Return the (X, Y) coordinate for the center point of the cell that contains the specified text.  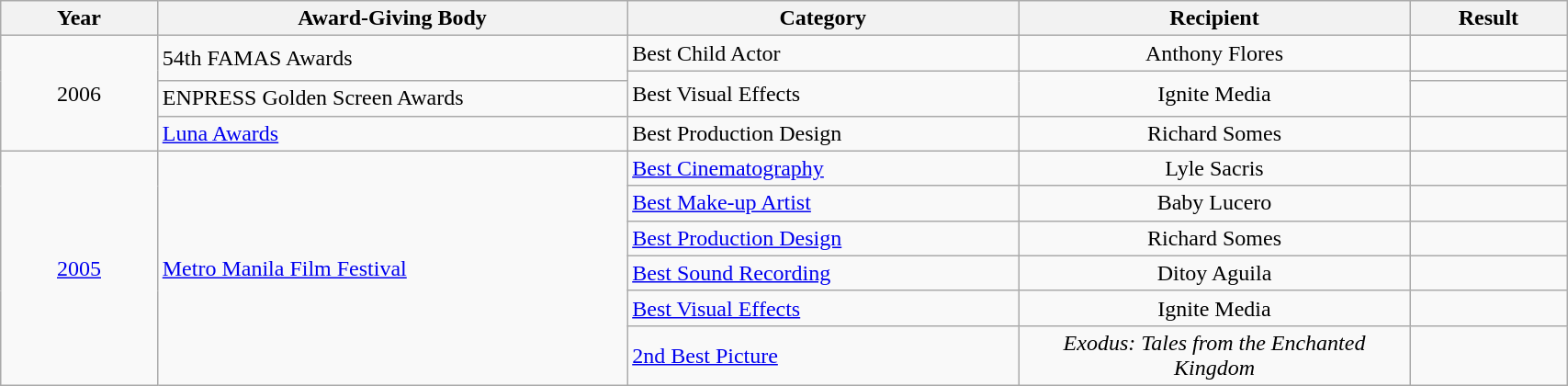
Metro Manila Film Festival (391, 268)
Year (79, 18)
Best Cinematography (823, 168)
Result (1488, 18)
2006 (79, 94)
Baby Lucero (1214, 203)
Anthony Flores (1214, 53)
Best Sound Recording (823, 273)
Best Make-up Artist (823, 203)
Recipient (1214, 18)
2005 (79, 268)
54th FAMAS Awards (391, 59)
Lyle Sacris (1214, 168)
Award-Giving Body (391, 18)
Category (823, 18)
2nd Best Picture (823, 355)
Luna Awards (391, 133)
Exodus: Tales from the Enchanted Kingdom (1214, 355)
ENPRESS Golden Screen Awards (391, 98)
Ditoy Aguila (1214, 273)
Best Child Actor (823, 53)
